Pinpoint the cell where the given text exists, returning its (x, y) midpoint coordinate. 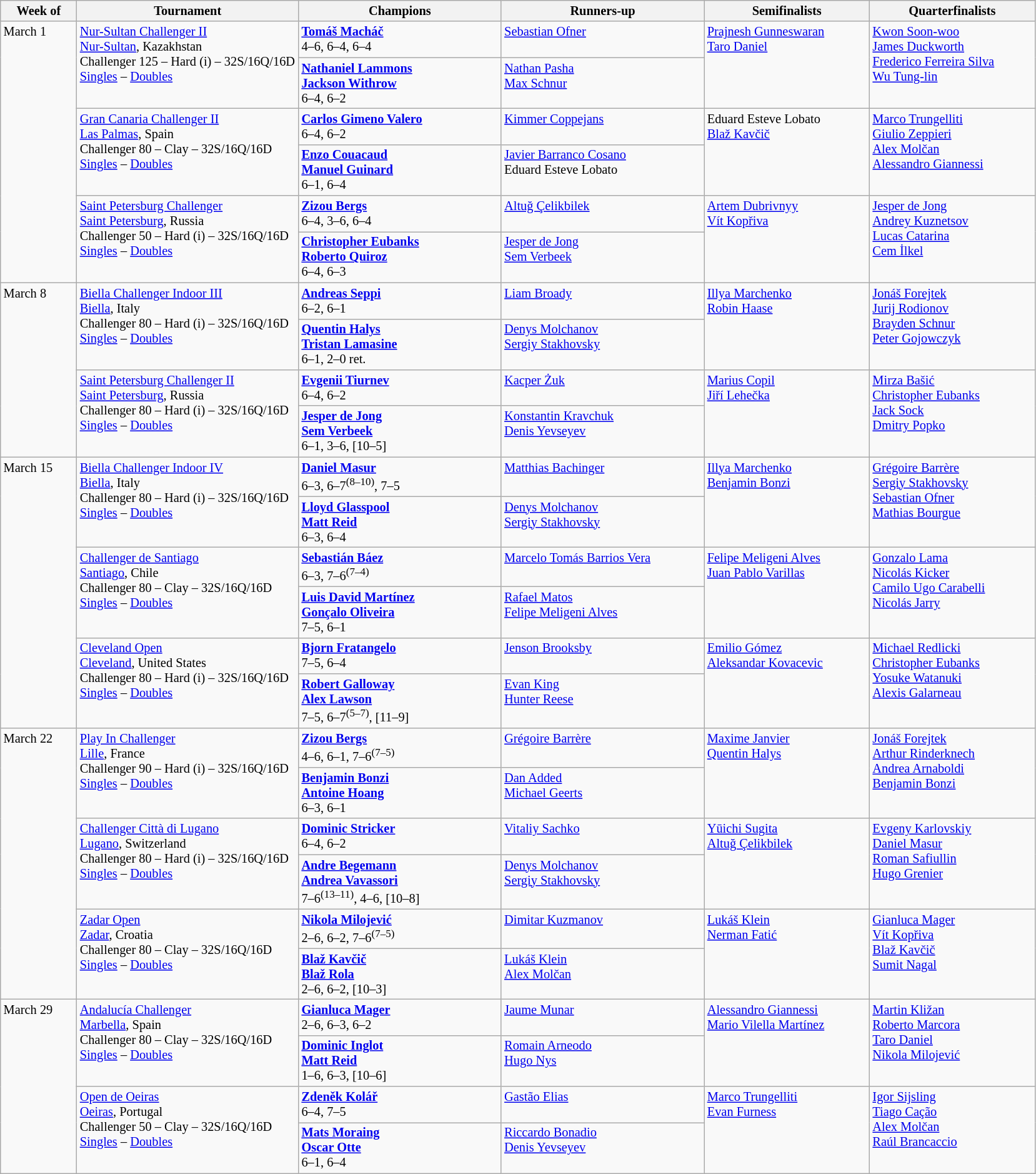
March 1 (39, 152)
Dimitar Kuzmanov (602, 929)
Marius Copil Jiří Lehečka (787, 413)
Andre Begemann Andrea Vavassori7–6(13–11), 4–6, [10–8] (400, 881)
Jonáš Forejtek Jurij Rodionov Brayden Schnur Peter Gojowczyk (952, 326)
Altuğ Çelikbilek (602, 214)
Kacper Żuk (602, 388)
Dominic Inglot Matt Reid1–6, 6–3, [10–6] (400, 1061)
Semifinalists (787, 11)
Enzo Couacaud Manuel Guinard6–1, 6–4 (400, 170)
Gonzalo Lama Nicolás Kicker Camilo Ugo Carabelli Nicolás Jarry (952, 593)
Riccardo Bonadio Denis Yevseyev (602, 1148)
Luis David Martínez Gonçalo Oliveira7–5, 6–1 (400, 612)
Grégoire Barrère Sergiy Stakhovsky Sebastian Ofner Mathias Bourgue (952, 503)
Grégoire Barrère (602, 748)
Christopher Eubanks Roberto Quiroz6–4, 6–3 (400, 257)
Evan King Hunter Reese (602, 700)
Jonáš Forejtek Arthur Rinderknech Andrea Arnaboldi Benjamin Bonzi (952, 773)
Igor Sijsling Tiago Cação Alex Molčan Raúl Brancaccio (952, 1130)
Quentin Halys Tristan Lamasine6–1, 2–0 ret. (400, 344)
Rafael Matos Felipe Meligeni Alves (602, 612)
Marco Trungelliti Giulio Zeppieri Alex Molčan Alessandro Giannessi (952, 151)
Kimmer Coppejans (602, 126)
Biella Challenger Indoor IVBiella, Italy Challenger 80 – Hard (i) – 32S/16Q/16DSingles – Doubles (187, 503)
Gran Canaria Challenger IILas Palmas, Spain Challenger 80 – Clay – 32S/16Q/16DSingles – Doubles (187, 151)
Zdeněk Kolář6–4, 7–5 (400, 1105)
Sebastian Ofner (602, 39)
Biella Challenger Indoor IIIBiella, Italy Challenger 80 – Hard (i) – 32S/16Q/16DSingles – Doubles (187, 326)
Jaume Munar (602, 1017)
Jesper de Jong Sem Verbeek6–1, 3–6, [10–5] (400, 431)
Konstantin Kravchuk Denis Yevseyev (602, 431)
Artem Dubrivnyy Vít Kopřiva (787, 239)
Mats Moraing Oscar Otte6–1, 6–4 (400, 1148)
Maxime Janvier Quentin Halys (787, 773)
Tomáš Macháč4–6, 6–4, 6–4 (400, 39)
Mirza Bašić Christopher Eubanks Jack Sock Dmitry Popko (952, 413)
Marcelo Tomás Barrios Vera (602, 566)
Michael Redlicki Christopher Eubanks Yosuke Watanuki Alexis Galarneau (952, 683)
Romain Arneodo Hugo Nys (602, 1061)
Gianluca Mager2–6, 6–3, 6–2 (400, 1017)
March 22 (39, 863)
Week of (39, 11)
Alessandro Giannessi Mario Vilella Martínez (787, 1043)
Nikola Milojević 2–6, 6–2, 7–6(7–5) (400, 929)
Martin Kližan Roberto Marcora Taro Daniel Nikola Milojević (952, 1043)
Challenger de SantiagoSantiago, Chile Challenger 80 – Clay – 32S/16Q/16DSingles – Doubles (187, 593)
Cleveland OpenCleveland, United States Challenger 80 – Hard (i) – 32S/16Q/16DSingles – Doubles (187, 683)
Dominic Stricker6–4, 6–2 (400, 836)
Felipe Meligeni Alves Juan Pablo Varillas (787, 593)
Gastão Elias (602, 1105)
Eduard Esteve Lobato Blaž Kavčič (787, 151)
Matthias Bachinger (602, 476)
Vitaliy Sachko (602, 836)
Lukáš Klein Alex Molčan (602, 974)
Andreas Seppi6–2, 6–1 (400, 301)
Illya Marchenko Robin Haase (787, 326)
Runners-up (602, 11)
Dan Added Michael Geerts (602, 793)
Gianluca Mager Vít Kopřiva Blaž Kavčič Sumit Nagal (952, 954)
Daniel Masur6–3, 6–7(8–10), 7–5 (400, 476)
Javier Barranco Cosano Eduard Esteve Lobato (602, 170)
Marco Trungelliti Evan Furness (787, 1130)
Liam Broady (602, 301)
Play In ChallengerLille, France Challenger 90 – Hard (i) – 32S/16Q/16DSingles – Doubles (187, 773)
Nur-Sultan Challenger IINur-Sultan, Kazakhstan Challenger 125 – Hard (i) – 32S/16Q/16DSingles – Doubles (187, 65)
Zizou Bergs4–6, 6–1, 7–6(7–5) (400, 748)
Saint Petersburg ChallengerSaint Petersburg, Russia Challenger 50 – Hard (i) – 32S/16Q/16DSingles – Doubles (187, 239)
Blaž Kavčič Blaž Rola2–6, 6–2, [10–3] (400, 974)
Yūichi Sugita Altuğ Çelikbilek (787, 864)
March 8 (39, 370)
Challenger Città di LuganoLugano, Switzerland Challenger 80 – Hard (i) – 32S/16Q/16DSingles – Doubles (187, 864)
Jesper de Jong Andrey Kuznetsov Lucas Catarina Cem İlkel (952, 239)
Benjamin Bonzi Antoine Hoang6–3, 6–1 (400, 793)
Nathan Pasha Max Schnur (602, 83)
Kwon Soon-woo James Duckworth Frederico Ferreira Silva Wu Tung-lin (952, 65)
Robert Galloway Alex Lawson7–5, 6–7(5–7), [11–9] (400, 700)
Quarterfinalists (952, 11)
Saint Petersburg Challenger IISaint Petersburg, Russia Challenger 80 – Hard (i) – 32S/16Q/16DSingles – Doubles (187, 413)
Lloyd Glasspool Matt Reid6–3, 6–4 (400, 522)
Andalucía ChallengerMarbella, Spain Challenger 80 – Clay – 32S/16Q/16DSingles – Doubles (187, 1043)
Lukáš Klein Nerman Fatić (787, 954)
Open de OeirasOeiras, Portugal Challenger 50 – Clay – 32S/16Q/16DSingles – Doubles (187, 1130)
March 15 (39, 593)
Champions (400, 11)
Bjorn Fratangelo7–5, 6–4 (400, 656)
Prajnesh Gunneswaran Taro Daniel (787, 65)
Zizou Bergs6–4, 3–6, 6–4 (400, 214)
Sebastián Báez6–3, 7–6(7–4) (400, 566)
Illya Marchenko Benjamin Bonzi (787, 503)
Evgeny Karlovskiy Daniel Masur Roman Safiullin Hugo Grenier (952, 864)
Zadar OpenZadar, Croatia Challenger 80 – Clay – 32S/16Q/16DSingles – Doubles (187, 954)
Evgenii Tiurnev6–4, 6–2 (400, 388)
Carlos Gimeno Valero6–4, 6–2 (400, 126)
Jenson Brooksby (602, 656)
Emilio Gómez Aleksandar Kovacevic (787, 683)
Nathaniel Lammons Jackson Withrow6–4, 6–2 (400, 83)
March 29 (39, 1086)
Tournament (187, 11)
Jesper de Jong Sem Verbeek (602, 257)
